From the cell containing the given text, extract its center point as (X, Y) coordinate. 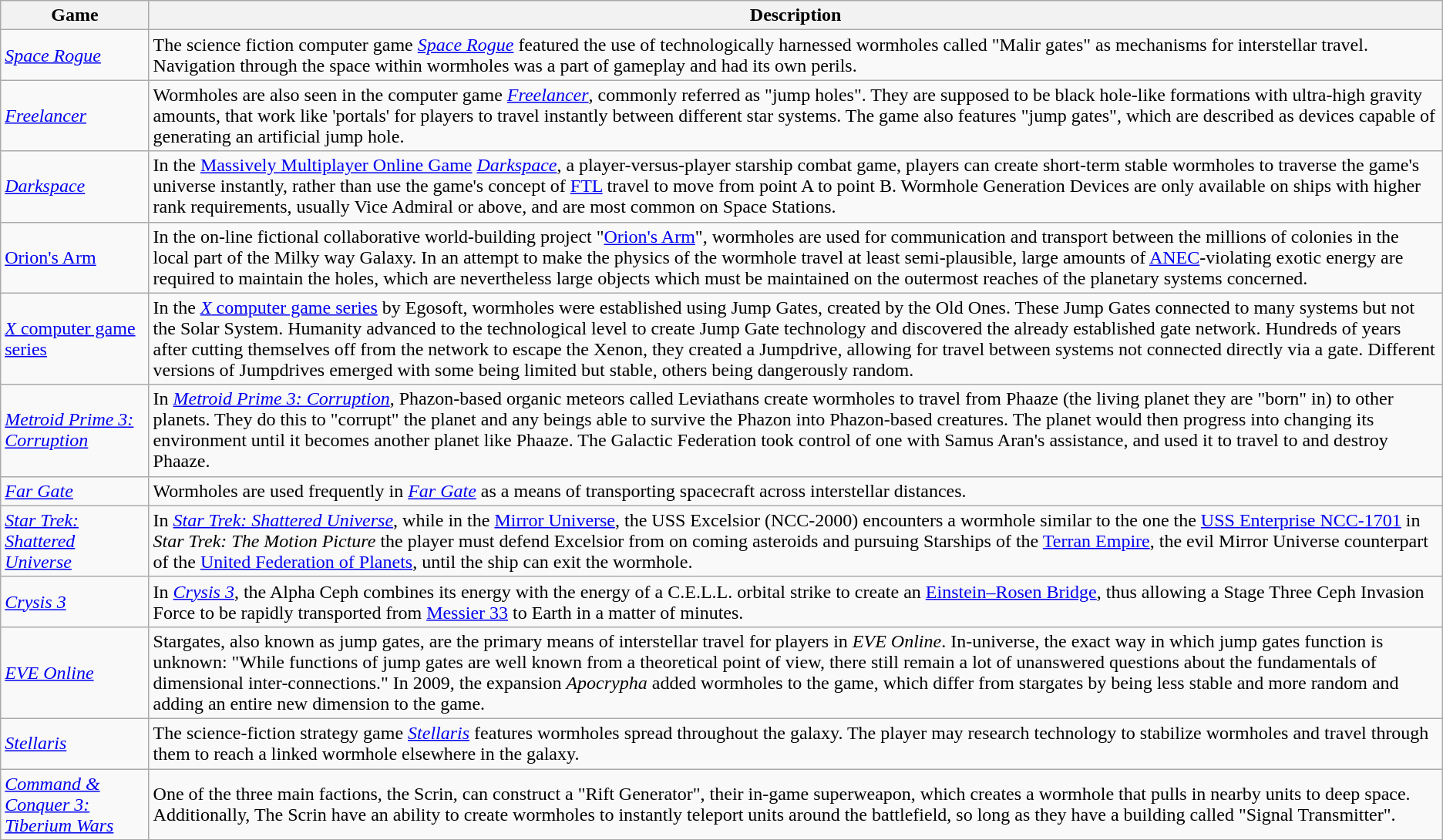
Game (75, 15)
Orion's Arm (75, 257)
Command & Conquer 3: Tiberium Wars (75, 805)
X computer game series (75, 339)
Stellaris (75, 743)
Wormholes are used frequently in Far Gate as a means of transporting spacecraft across interstellar distances. (795, 491)
EVE Online (75, 672)
Space Rogue (75, 55)
Freelancer (75, 116)
Metroid Prime 3: Corruption (75, 430)
Star Trek: Shattered Universe (75, 541)
Darkspace (75, 186)
Far Gate (75, 491)
Crysis 3 (75, 601)
Description (795, 15)
